Find where the given text appears and provide that cell's center as [x, y] coordinate. 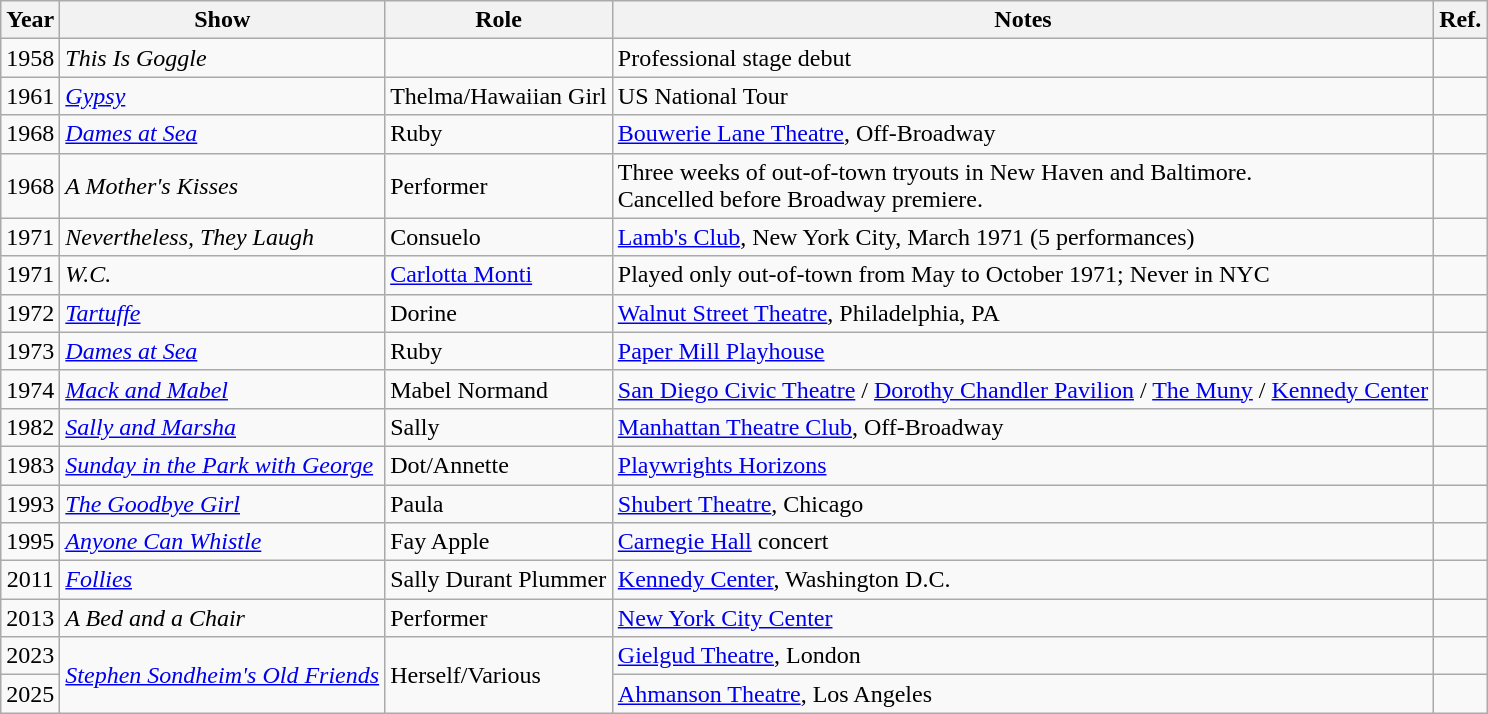
1982 [30, 427]
Show [222, 20]
Dot/Annette [499, 465]
Gielgud Theatre, London [1022, 656]
1973 [30, 351]
Role [499, 20]
Ahmanson Theatre, Los Angeles [1022, 694]
Sally Durant Plummer [499, 580]
Herself/Various [499, 675]
Played only out-of-town from May to October 1971; Never in NYC [1022, 275]
Year [30, 20]
Stephen Sondheim's Old Friends [222, 675]
Three weeks of out-of-town tryouts in New Haven and Baltimore.Cancelled before Broadway premiere. [1022, 186]
Walnut Street Theatre, Philadelphia, PA [1022, 313]
Consuelo [499, 237]
2025 [30, 694]
1972 [30, 313]
1961 [30, 96]
Fay Apple [499, 542]
Playwrights Horizons [1022, 465]
Professional stage debut [1022, 58]
New York City Center [1022, 618]
2011 [30, 580]
Bouwerie Lane Theatre, Off-Broadway [1022, 134]
1958 [30, 58]
Dorine [499, 313]
Tartuffe [222, 313]
Sunday in the Park with George [222, 465]
Kennedy Center, Washington D.C. [1022, 580]
Anyone Can Whistle [222, 542]
2013 [30, 618]
A Bed and a Chair [222, 618]
1993 [30, 503]
A Mother's Kisses [222, 186]
Thelma/Hawaiian Girl [499, 96]
US National Tour [1022, 96]
1974 [30, 389]
Carnegie Hall concert [1022, 542]
2023 [30, 656]
Carlotta Monti [499, 275]
Mabel Normand [499, 389]
Sally [499, 427]
Manhattan Theatre Club, Off-Broadway [1022, 427]
Notes [1022, 20]
1983 [30, 465]
Mack and Mabel [222, 389]
Sally and Marsha [222, 427]
San Diego Civic Theatre / Dorothy Chandler Pavilion / The Muny / Kennedy Center [1022, 389]
1995 [30, 542]
Paula [499, 503]
Shubert Theatre, Chicago [1022, 503]
The Goodbye Girl [222, 503]
Nevertheless, They Laugh [222, 237]
This Is Goggle [222, 58]
Ref. [1460, 20]
Paper Mill Playhouse [1022, 351]
W.C. [222, 275]
Lamb's Club, New York City, March 1971 (5 performances) [1022, 237]
Follies [222, 580]
Gypsy [222, 96]
